Provide the (X, Y) coordinate of the cell's center where the given text is located.  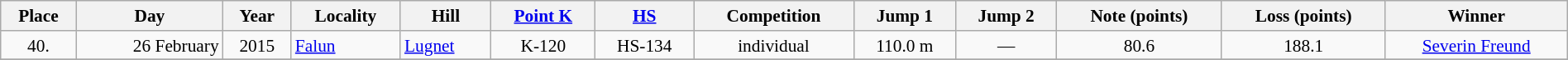
Hill (446, 16)
Note (points) (1140, 16)
Point K (543, 16)
Locality (346, 16)
Loss (points) (1303, 16)
HS (645, 16)
Winner (1476, 16)
Year (257, 16)
Day (149, 16)
Place (38, 16)
Competition (774, 16)
Jump 2 (1006, 16)
Jump 1 (905, 16)
